Provide the (X, Y) coordinate of the cell's center where the given text is located.  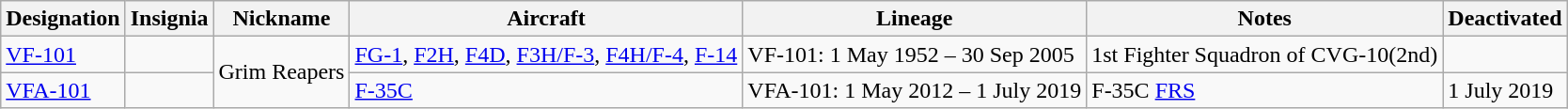
1st Fighter Squadron of CVG-10(2nd) (1265, 54)
Insignia (169, 19)
Grim Reapers (282, 72)
Aircraft (546, 19)
F-35C (546, 90)
VFA-101 (63, 90)
Nickname (282, 19)
Designation (63, 19)
VF-101: 1 May 1952 – 30 Sep 2005 (915, 54)
F-35C FRS (1265, 90)
Lineage (915, 19)
Notes (1265, 19)
VF-101 (63, 54)
VFA-101: 1 May 2012 – 1 July 2019 (915, 90)
1 July 2019 (1505, 90)
Deactivated (1505, 19)
FG-1, F2H, F4D, F3H/F-3, F4H/F-4, F-14 (546, 54)
